Extract the (X, Y) coordinate from the center of the cell holding the provided text.  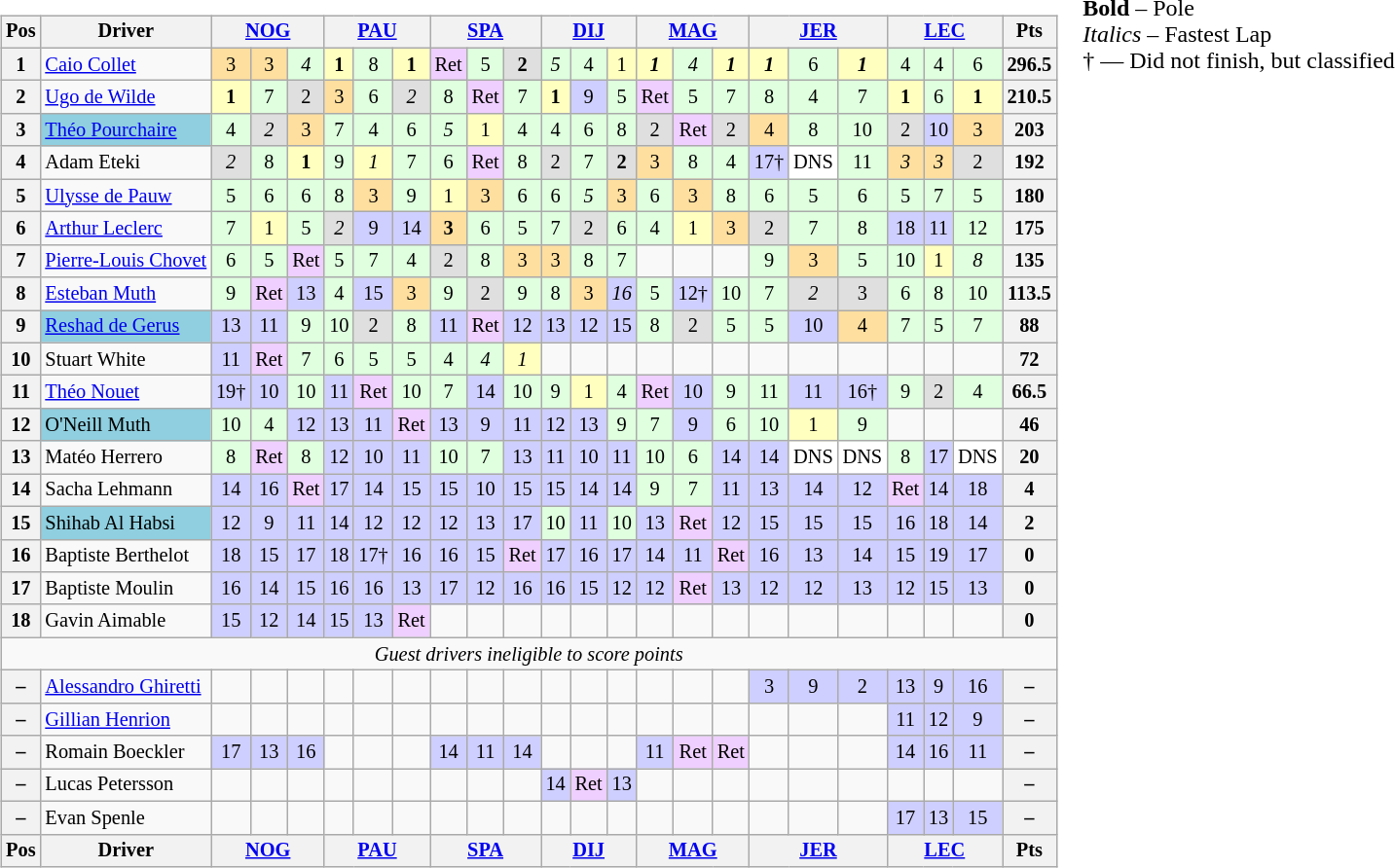
180 (1030, 196)
192 (1030, 163)
Stuart White (126, 359)
46 (1030, 425)
O'Neill Muth (126, 425)
72 (1030, 359)
Sacha Lehmann (126, 490)
Evan Spenle (126, 817)
Baptiste Berthelot (126, 556)
Gavin Aimable (126, 621)
175 (1030, 229)
296.5 (1030, 64)
203 (1030, 130)
113.5 (1030, 294)
Matéo Herrero (126, 457)
135 (1030, 261)
Guest drivers ineligible to score points (529, 654)
16† (863, 392)
19† (231, 392)
19 (938, 556)
210.5 (1030, 97)
20 (1030, 457)
Baptiste Moulin (126, 589)
Ulysse de Pauw (126, 196)
Théo Pourchaire (126, 130)
Théo Nouet (126, 392)
12† (693, 294)
Lucas Petersson (126, 785)
88 (1030, 327)
Esteban Muth (126, 294)
Caio Collet (126, 64)
Shihab Al Habsi (126, 523)
Adam Eteki (126, 163)
Pierre-Louis Chovet (126, 261)
Reshad de Gerus (126, 327)
Ugo de Wilde (126, 97)
Romain Boeckler (126, 752)
66.5 (1030, 392)
Gillian Henrion (126, 719)
Arthur Leclerc (126, 229)
Alessandro Ghiretti (126, 687)
